Search for the cell housing the specified text and yield its (X, Y) center coordinate. 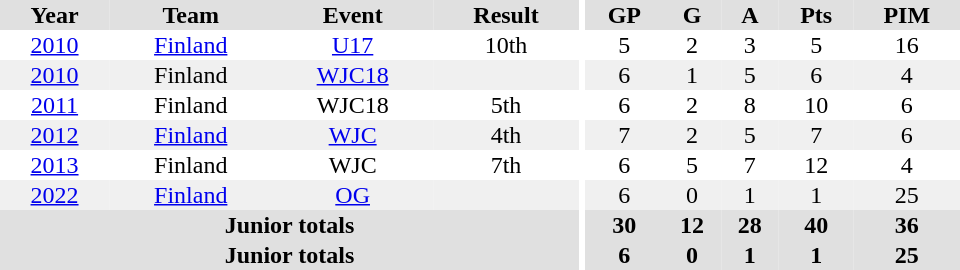
10th (506, 45)
2012 (54, 135)
8 (750, 105)
Team (190, 15)
Event (352, 15)
Pts (816, 15)
7th (506, 165)
10 (816, 105)
OG (352, 195)
Year (54, 15)
4th (506, 135)
2022 (54, 195)
5th (506, 105)
30 (624, 225)
3 (750, 45)
GP (624, 15)
Result (506, 15)
U17 (352, 45)
40 (816, 225)
2013 (54, 165)
A (750, 15)
16 (907, 45)
PIM (907, 15)
28 (750, 225)
2011 (54, 105)
G (692, 15)
36 (907, 225)
